Return (x, y) of the center of cell containing provided text 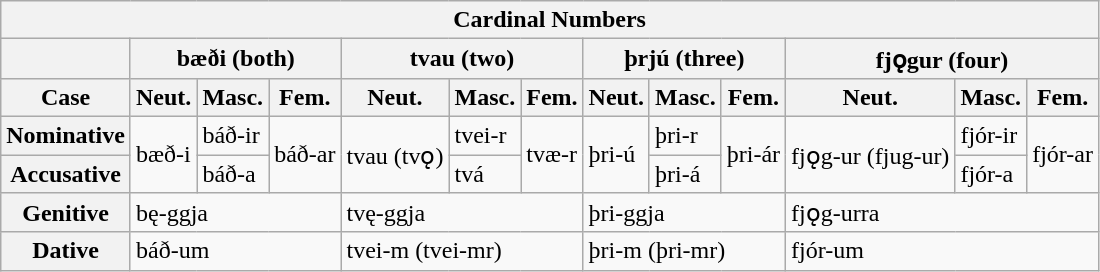
þri-ggja (684, 213)
bę-ggja (235, 213)
báð-um (235, 251)
þri-m (þri-mr) (684, 251)
Cardinal Numbers (550, 20)
tvei-r (485, 135)
fjǫg-urra (942, 213)
fjór-ir (991, 135)
þri-ú (616, 154)
tvei-m (tvei-mr) (462, 251)
þri-r (685, 135)
fjǫg-ur (fjug-ur) (870, 154)
Case (66, 97)
bæð-i (163, 154)
tvá (485, 173)
fjór-ar (1063, 154)
báð-ir (233, 135)
tvau (two) (462, 59)
bæði (both) (235, 59)
báð-ar (305, 154)
fjór-um (942, 251)
tvau (tvǫ) (395, 154)
þri-ár (753, 154)
tvæ-r (552, 154)
Nominative (66, 135)
Accusative (66, 173)
tvę-ggja (462, 213)
fjór-a (991, 173)
báð-a (233, 173)
Dative (66, 251)
þrjú (three) (684, 59)
Genitive (66, 213)
þri-á (685, 173)
fjǫgur (four) (942, 59)
